Output the (x, y) coordinate of the center of the cell containing the given text.  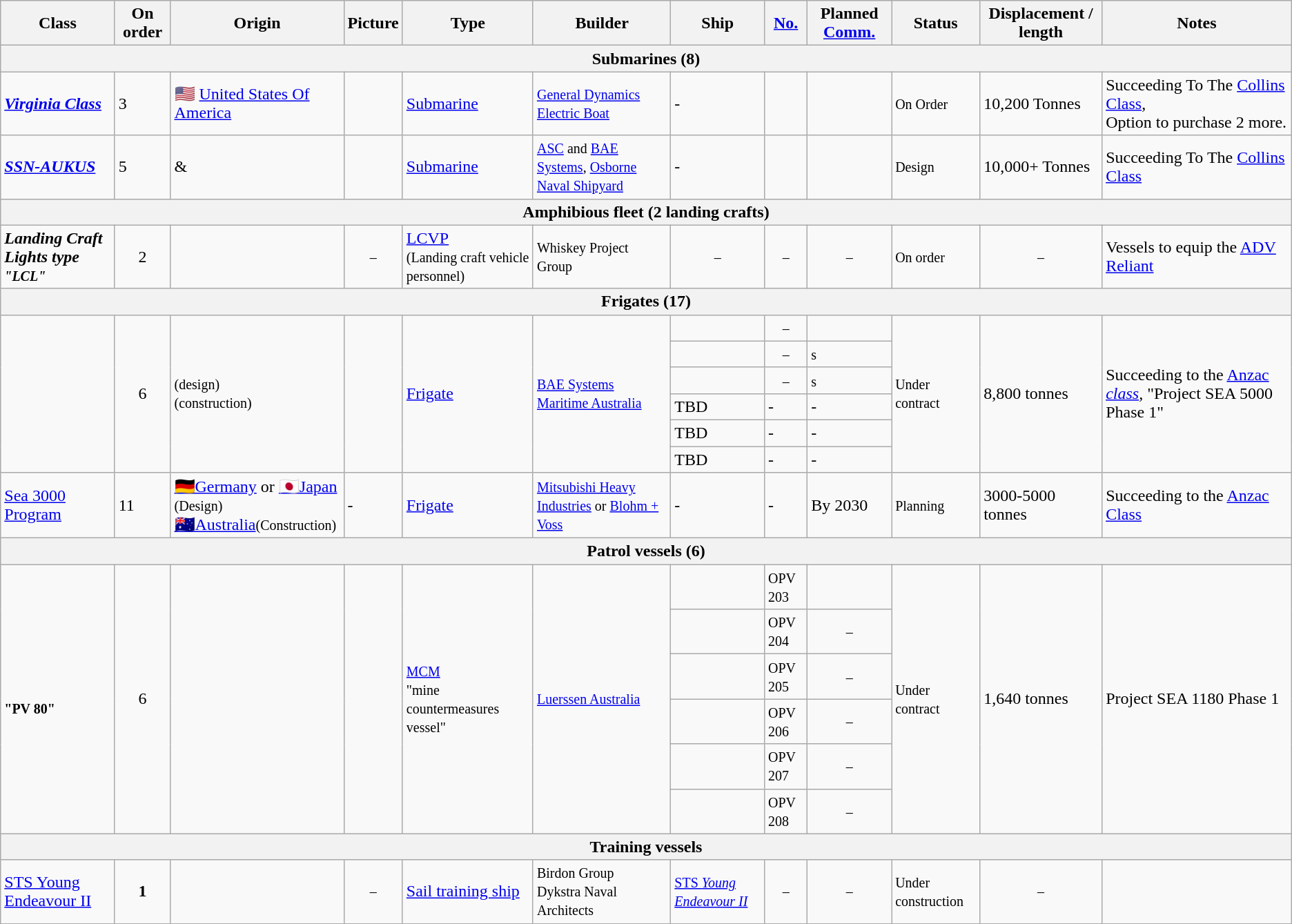
Sail training ship (468, 892)
Origin (257, 23)
Type (468, 23)
OPV 208 (786, 812)
"PV 80" (58, 699)
Builder (602, 23)
Amphibious fleet (2 landing crafts) (646, 212)
10,200 Tonnes (1041, 104)
BAE Systems Maritime Australia (602, 393)
On Order (936, 104)
🇺🇸 United States Of America (257, 104)
& (257, 167)
11 (142, 505)
Design (936, 167)
Status (936, 23)
Project SEA 1180 Phase 1 (1197, 699)
Succeeding To The Collins Class (1197, 167)
OPV 207 (786, 766)
5 (142, 167)
Under construction (936, 892)
Submarines (8) (646, 59)
2 (142, 257)
Birdon GroupDykstra Naval Architects (602, 892)
1,640 tonnes (1041, 699)
Planning (936, 505)
Virginia Class (58, 104)
Sea 3000 Program (58, 505)
Landing Craft Lights type"LCL" (58, 257)
8,800 tonnes (1041, 393)
Whiskey Project Group (602, 257)
Succeeding To The Collins Class,Option to purchase 2 more. (1197, 104)
Succeeding to the Anzac Class (1197, 505)
OPV 203 (786, 587)
Vessels to equip the ADV Reliant (1197, 257)
Class (58, 23)
Mitsubishi Heavy Industries or Blohm + Voss (602, 505)
No. (786, 23)
General Dynamics Electric Boat (602, 104)
LCVP(Landing craft vehicle personnel) (468, 257)
OPV 205 (786, 676)
10,000+ Tonnes (1041, 167)
Patrol vessels (6) (646, 551)
(design) (construction) (257, 393)
Luerssen Australia (602, 699)
By 2030 (850, 505)
Succeeding to the Anzac class, "Project SEA 5000 Phase 1" (1197, 393)
Notes (1197, 23)
SSN-AUKUS (58, 167)
🇩🇪Germany or 🇯🇵Japan (Design)🇦🇺Australia(Construction) (257, 505)
3000-5000 tonnes (1041, 505)
Ship (718, 23)
MCM"mine countermeasures vessel" (468, 699)
OPV 204 (786, 632)
Displacement / length (1041, 23)
Picture (373, 23)
3 (142, 104)
Planned Comm. (850, 23)
Training vessels (646, 847)
ASC and BAE Systems, Osborne Naval Shipyard (602, 167)
Frigates (17) (646, 302)
1 (142, 892)
OPV 206 (786, 722)
